Determine the (X, Y) coordinate at the center of the cell enclosing the given text.  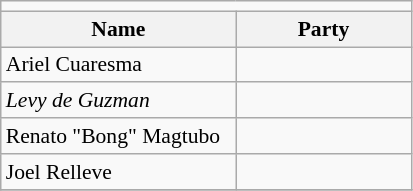
Joel Relleve (118, 172)
Ariel Cuaresma (118, 65)
Renato "Bong" Magtubo (118, 136)
Party (324, 29)
Name (118, 29)
Levy de Guzman (118, 101)
